Output the (x, y) coordinate of the center of the cell containing the given text.  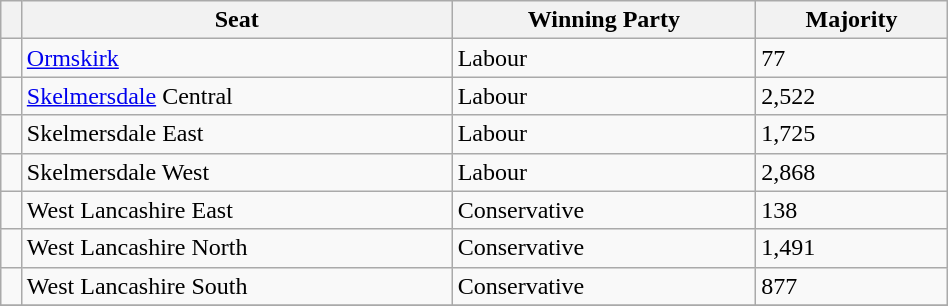
Skelmersdale West (236, 172)
Ormskirk (236, 58)
138 (852, 210)
Winning Party (604, 20)
1,725 (852, 134)
West Lancashire South (236, 286)
77 (852, 58)
2,522 (852, 96)
West Lancashire East (236, 210)
West Lancashire North (236, 248)
Majority (852, 20)
1,491 (852, 248)
2,868 (852, 172)
Skelmersdale Central (236, 96)
877 (852, 286)
Seat (236, 20)
Skelmersdale East (236, 134)
